Return (X, Y) of the center of cell containing provided text 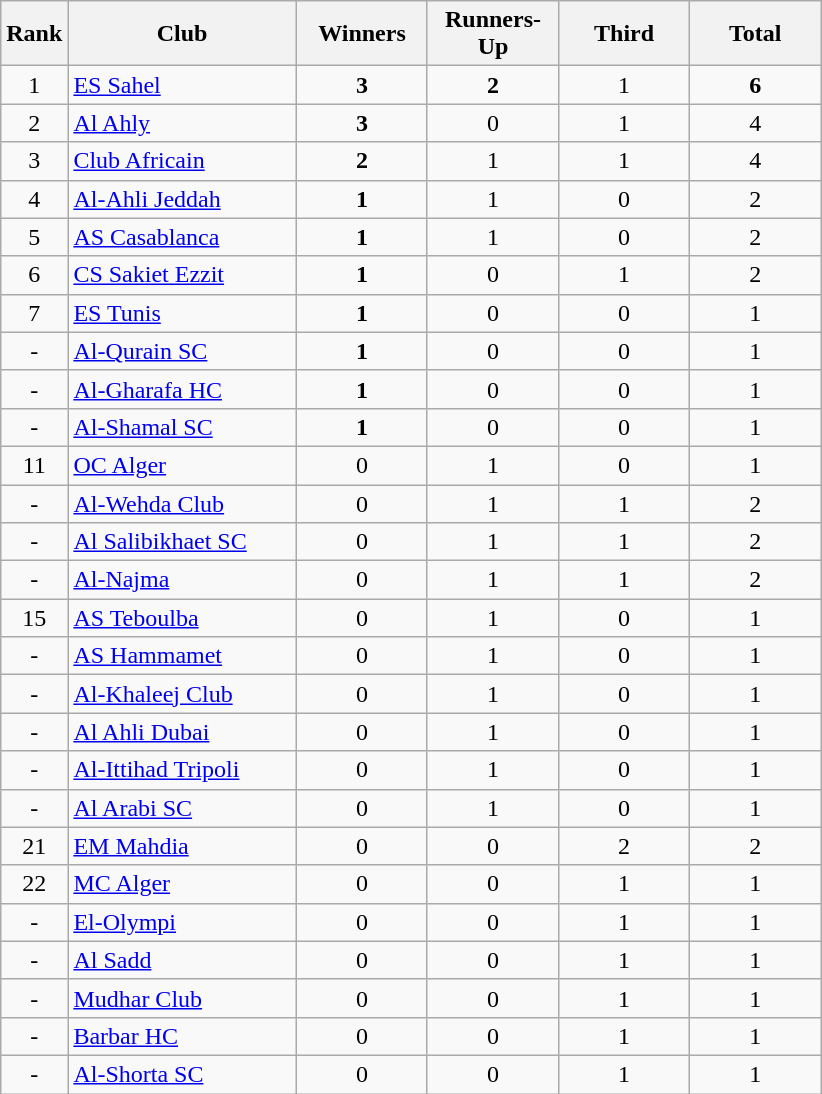
Al-Shorta SC (182, 1074)
Club (182, 34)
11 (34, 465)
Total (756, 34)
Club Africain (182, 161)
AS Hammamet (182, 656)
Barbar HC (182, 1036)
Al-Qurain SC (182, 351)
EM Mahdia (182, 846)
Al Salibikhaet SC (182, 542)
Al-Najma (182, 580)
ES Sahel (182, 85)
ES Tunis (182, 313)
Winners (362, 34)
Al-Gharafa HC (182, 389)
15 (34, 618)
AS Casablanca (182, 237)
Al Ahly (182, 123)
Al-Ittihad Tripoli (182, 770)
CS Sakiet Ezzit (182, 275)
Al-Ahli Jeddah (182, 199)
5 (34, 237)
Third (624, 34)
Al Sadd (182, 960)
El-Olympi (182, 922)
OC Alger (182, 465)
Al Ahli Dubai (182, 732)
Rank (34, 34)
Al-Shamal SC (182, 427)
21 (34, 846)
Runners-Up (492, 34)
AS Teboulba (182, 618)
MC Alger (182, 884)
Al Arabi SC (182, 808)
Al-Khaleej Club (182, 694)
Al-Wehda Club (182, 503)
7 (34, 313)
22 (34, 884)
Mudhar Club (182, 998)
